Return the [X, Y] coordinate for the center point of the cell that contains the specified text.  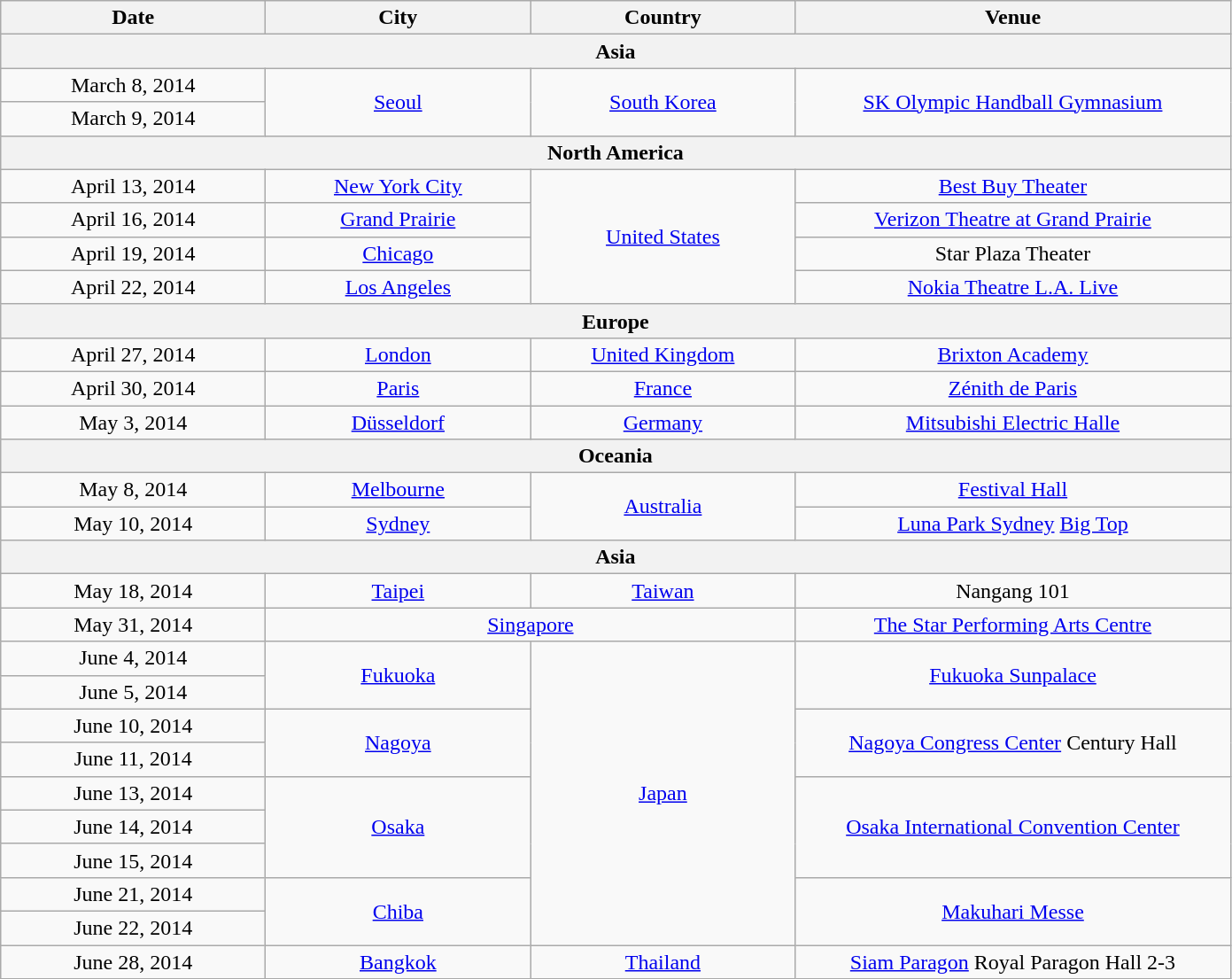
Siam Paragon Royal Paragon Hall 2-3 [1013, 961]
June 22, 2014 [133, 928]
Venue [1013, 18]
June 14, 2014 [133, 827]
Fukuoka Sunpalace [1013, 675]
Luna Park Sydney Big Top [1013, 524]
Seoul [399, 102]
Taipei [399, 591]
Oceania [616, 456]
Osaka [399, 827]
United Kingdom [662, 354]
April 27, 2014 [133, 354]
Nangang 101 [1013, 591]
Nokia Theatre L.A. Live [1013, 287]
North America [616, 152]
June 28, 2014 [133, 961]
Germany [662, 423]
May 18, 2014 [133, 591]
Zénith de Paris [1013, 388]
Sydney [399, 524]
Best Buy Theater [1013, 186]
Singapore [531, 625]
April 16, 2014 [133, 220]
Düsseldorf [399, 423]
June 15, 2014 [133, 860]
Japan [662, 794]
Bangkok [399, 961]
April 19, 2014 [133, 253]
April 30, 2014 [133, 388]
May 3, 2014 [133, 423]
June 11, 2014 [133, 759]
April 22, 2014 [133, 287]
South Korea [662, 102]
London [399, 354]
Country [662, 18]
June 10, 2014 [133, 726]
May 31, 2014 [133, 625]
Taiwan [662, 591]
Grand Prairie [399, 220]
SK Olympic Handball Gymnasium [1013, 102]
March 8, 2014 [133, 85]
Australia [662, 507]
March 9, 2014 [133, 119]
City [399, 18]
The Star Performing Arts Centre [1013, 625]
New York City [399, 186]
Chiba [399, 911]
May 10, 2014 [133, 524]
Melbourne [399, 490]
Nagoya Congress Center Century Hall [1013, 742]
June 13, 2014 [133, 793]
Mitsubishi Electric Halle [1013, 423]
Date [133, 18]
Festival Hall [1013, 490]
Nagoya [399, 742]
Brixton Academy [1013, 354]
Thailand [662, 961]
Makuhari Messe [1013, 911]
France [662, 388]
Star Plaza Theater [1013, 253]
Fukuoka [399, 675]
June 4, 2014 [133, 658]
Los Angeles [399, 287]
Chicago [399, 253]
June 21, 2014 [133, 894]
Verizon Theatre at Grand Prairie [1013, 220]
Osaka International Convention Center [1013, 827]
April 13, 2014 [133, 186]
Europe [616, 321]
Paris [399, 388]
May 8, 2014 [133, 490]
June 5, 2014 [133, 692]
United States [662, 237]
